Return [x, y] of the center of cell containing provided text 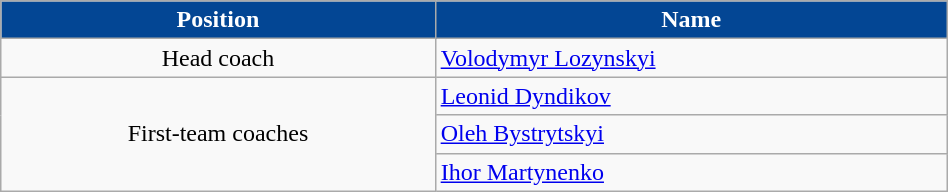
First-team coaches [218, 134]
Ihor Martynenko [691, 172]
Oleh Bystrytskyi [691, 134]
Leonid Dyndikov [691, 96]
Head coach [218, 58]
Volodymyr Lozynskyi [691, 58]
Position [218, 20]
Name [691, 20]
